Capture the cell that displays the provided text and extract its [x, y] central coordinate. 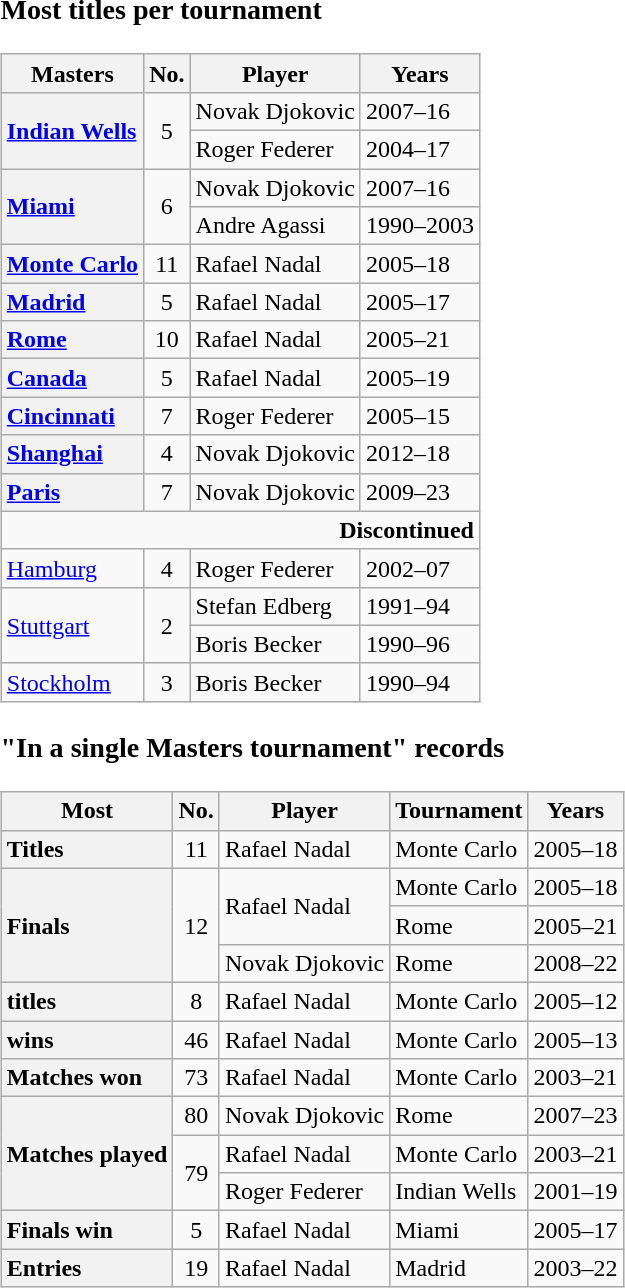
Titles [87, 849]
Cincinnati [72, 416]
Tournament [459, 811]
2008–22 [576, 963]
Stefan Edberg [275, 606]
Canada [72, 378]
2007–23 [576, 1116]
Paris [72, 492]
1990–94 [420, 682]
1990–2003 [420, 226]
Stockholm [72, 682]
Andre Agassi [275, 226]
Shanghai [72, 454]
Masters [72, 73]
3 [167, 682]
wins [87, 1039]
Entries [87, 1268]
46 [196, 1039]
79 [196, 1173]
80 [196, 1116]
Matches won [87, 1078]
2002–07 [420, 568]
6 [167, 207]
73 [196, 1078]
2009–23 [420, 492]
Finals [87, 925]
2003–22 [576, 1268]
2012–18 [420, 454]
2005–12 [576, 1001]
Discontinued [240, 530]
2005–13 [576, 1039]
2001–19 [576, 1192]
19 [196, 1268]
2005–15 [420, 416]
1991–94 [420, 606]
Hamburg [72, 568]
10 [167, 340]
Matches played [87, 1154]
Finals win [87, 1230]
Stuttgart [72, 625]
1990–96 [420, 644]
2 [167, 625]
titles [87, 1001]
Most [87, 811]
2004–17 [420, 150]
2005–19 [420, 378]
12 [196, 925]
8 [196, 1001]
